Identify which cell holds the provided text, then report its [X, Y] central coordinate. 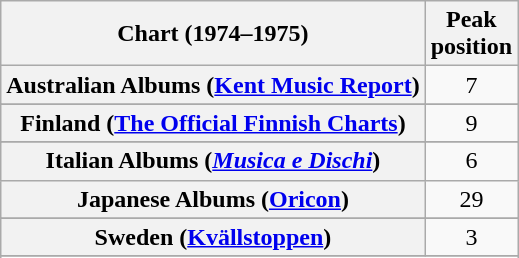
6 [471, 161]
Australian Albums (Kent Music Report) [213, 85]
Japanese Albums (Oricon) [213, 199]
3 [471, 237]
Sweden (Kvällstoppen) [213, 237]
7 [471, 85]
Italian Albums (Musica e Dischi) [213, 161]
Finland (The Official Finnish Charts) [213, 123]
Peakposition [471, 34]
Chart (1974–1975) [213, 34]
29 [471, 199]
9 [471, 123]
